Provide the (X, Y) coordinate of the cell's center where the given text is located.  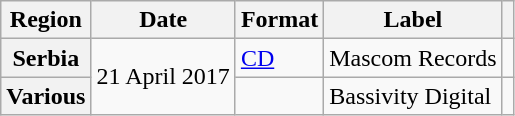
Format (279, 20)
Various (46, 96)
Label (413, 20)
Region (46, 20)
CD (279, 58)
Mascom Records (413, 58)
21 April 2017 (163, 77)
Date (163, 20)
Bassivity Digital (413, 96)
Serbia (46, 58)
